Search for the cell housing the specified text and yield its (x, y) center coordinate. 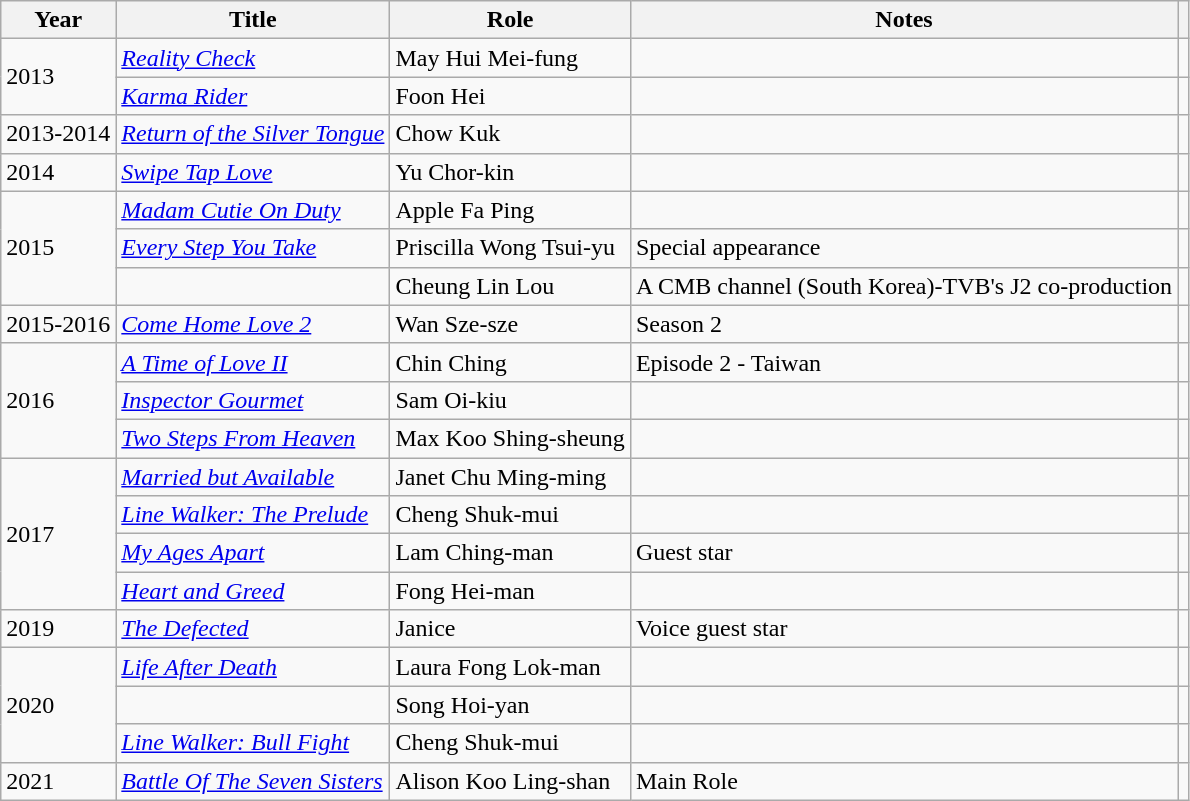
Karma Rider (253, 96)
Wan Sze-sze (510, 324)
Swipe Tap Love (253, 172)
Priscilla Wong Tsui-yu (510, 248)
Inspector Gourmet (253, 400)
Yu Chor-kin (510, 172)
Come Home Love 2 (253, 324)
Lam Ching-man (510, 553)
Janet Chu Ming-ming (510, 477)
Role (510, 20)
Madam Cutie On Duty (253, 210)
Life After Death (253, 667)
Janice (510, 629)
Return of the Silver Tongue (253, 134)
Heart and Greed (253, 591)
Laura Fong Lok-man (510, 667)
Line Walker: Bull Fight (253, 743)
Apple Fa Ping (510, 210)
A CMB channel (South Korea)-TVB's J2 co-production (904, 286)
2013 (58, 77)
May Hui Mei-fung (510, 58)
2021 (58, 781)
Line Walker: The Prelude (253, 515)
Chin Ching (510, 362)
Year (58, 20)
A Time of Love II (253, 362)
Chow Kuk (510, 134)
Alison Koo Ling-shan (510, 781)
Main Role (904, 781)
Song Hoi-yan (510, 705)
Two Steps From Heaven (253, 438)
Foon Hei (510, 96)
My Ages Apart (253, 553)
Season 2 (904, 324)
2019 (58, 629)
Max Koo Shing-sheung (510, 438)
Special appearance (904, 248)
Guest star (904, 553)
2016 (58, 400)
2013-2014 (58, 134)
Married but Available (253, 477)
2017 (58, 534)
2015 (58, 248)
Battle Of The Seven Sisters (253, 781)
Fong Hei-man (510, 591)
Voice guest star (904, 629)
Sam Oi-kiu (510, 400)
Notes (904, 20)
Every Step You Take (253, 248)
Episode 2 - Taiwan (904, 362)
The Defected (253, 629)
Cheung Lin Lou (510, 286)
2020 (58, 705)
2015-2016 (58, 324)
Reality Check (253, 58)
Title (253, 20)
2014 (58, 172)
